Detect which cell encompasses the target text, then output its (x, y) center coordinate. 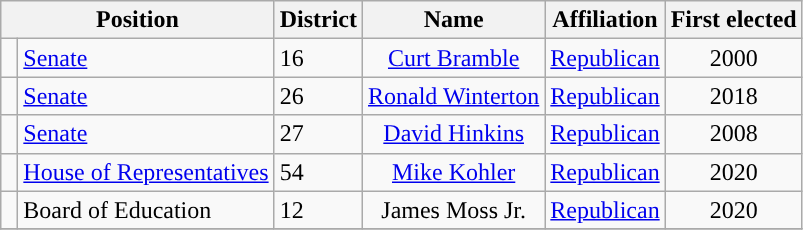
Curt Bramble (454, 58)
District (318, 20)
House of Representatives (146, 172)
Name (454, 20)
Mike Kohler (454, 172)
2000 (734, 58)
Board of Education (146, 210)
16 (318, 58)
2018 (734, 96)
54 (318, 172)
26 (318, 96)
Position (138, 20)
27 (318, 134)
James Moss Jr. (454, 210)
Ronald Winterton (454, 96)
First elected (734, 20)
12 (318, 210)
2008 (734, 134)
David Hinkins (454, 134)
Affiliation (605, 20)
